Detect which cell encompasses the target text, then output its [x, y] center coordinate. 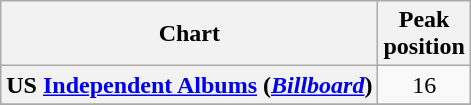
US Independent Albums (Billboard) [190, 85]
16 [424, 85]
Peakposition [424, 34]
Chart [190, 34]
